Scan for the cell matching the given text and deliver its [x, y] coordinate at center. 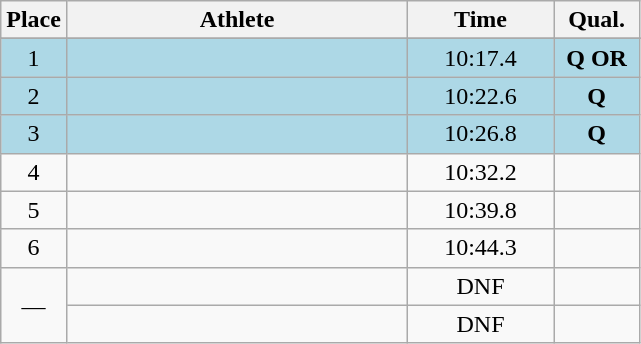
10:22.6 [481, 96]
Q OR [597, 58]
Place [34, 20]
Athlete [236, 20]
10:26.8 [481, 134]
— [34, 305]
10:32.2 [481, 172]
Qual. [597, 20]
Time [481, 20]
5 [34, 210]
3 [34, 134]
10:44.3 [481, 248]
2 [34, 96]
4 [34, 172]
10:17.4 [481, 58]
6 [34, 248]
1 [34, 58]
10:39.8 [481, 210]
